Detect which cell encompasses the target text, then output its [x, y] center coordinate. 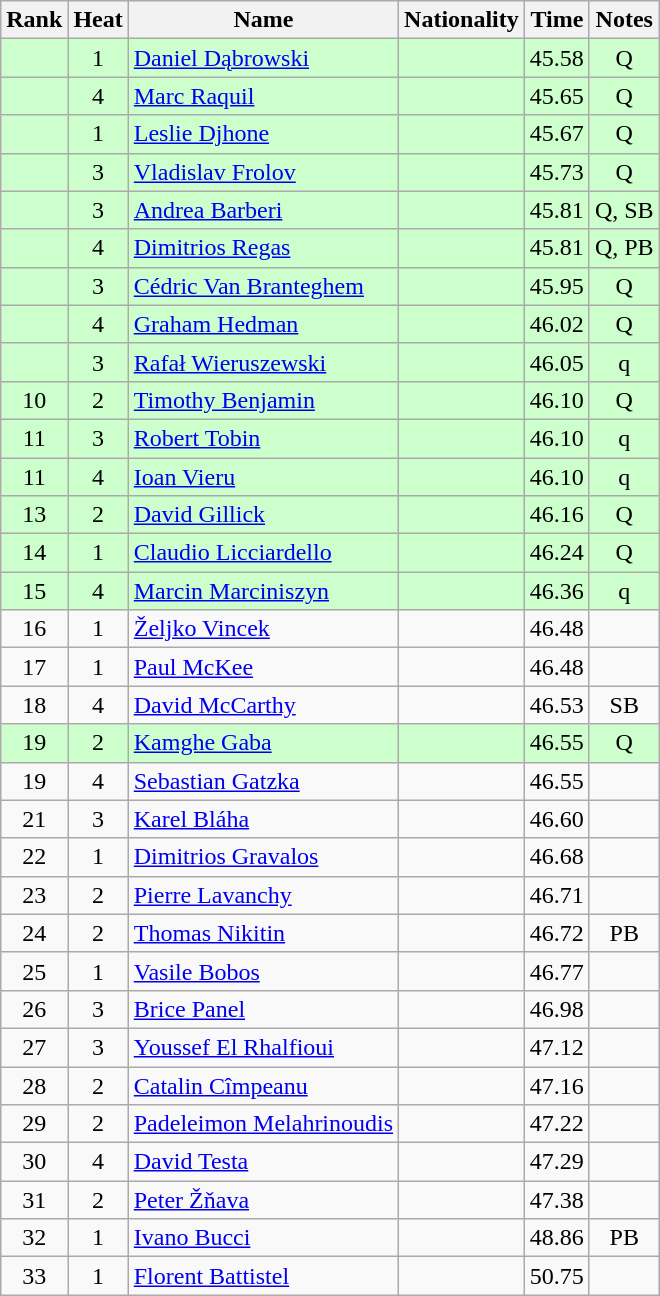
Name [263, 20]
18 [34, 705]
Padeleimon Melahrinoudis [263, 1124]
46.71 [556, 895]
47.38 [556, 1200]
Vasile Bobos [263, 971]
31 [34, 1200]
Rank [34, 20]
15 [34, 591]
47.29 [556, 1162]
50.75 [556, 1276]
29 [34, 1124]
Time [556, 20]
46.68 [556, 857]
SB [624, 705]
Catalin Cîmpeanu [263, 1085]
Nationality [462, 20]
45.73 [556, 172]
Youssef El Rhalfioui [263, 1047]
Timothy Benjamin [263, 400]
Leslie Djhone [263, 134]
23 [34, 895]
Claudio Licciardello [263, 553]
22 [34, 857]
Ivano Bucci [263, 1238]
Dimitrios Regas [263, 248]
32 [34, 1238]
Rafał Wieruszewski [263, 362]
Karel Bláha [263, 819]
David Gillick [263, 515]
46.72 [556, 933]
Cédric Van Branteghem [263, 286]
Heat [98, 20]
Marcin Marciniszyn [263, 591]
46.16 [556, 515]
45.67 [556, 134]
Marc Raquil [263, 96]
Sebastian Gatzka [263, 781]
46.60 [556, 819]
46.02 [556, 324]
Andrea Barberi [263, 210]
25 [34, 971]
28 [34, 1085]
Pierre Lavanchy [263, 895]
48.86 [556, 1238]
30 [34, 1162]
46.77 [556, 971]
Notes [624, 20]
Ioan Vieru [263, 477]
26 [34, 1009]
10 [34, 400]
Florent Battistel [263, 1276]
Kamghe Gaba [263, 743]
Peter Žňava [263, 1200]
45.58 [556, 58]
45.95 [556, 286]
47.22 [556, 1124]
13 [34, 515]
45.65 [556, 96]
27 [34, 1047]
46.24 [556, 553]
Daniel Dąbrowski [263, 58]
17 [34, 667]
46.53 [556, 705]
46.36 [556, 591]
33 [34, 1276]
47.12 [556, 1047]
21 [34, 819]
16 [34, 629]
Robert Tobin [263, 438]
Thomas Nikitin [263, 933]
Vladislav Frolov [263, 172]
Dimitrios Gravalos [263, 857]
Q, PB [624, 248]
24 [34, 933]
Paul McKee [263, 667]
14 [34, 553]
Graham Hedman [263, 324]
David McCarthy [263, 705]
Željko Vincek [263, 629]
46.05 [556, 362]
46.98 [556, 1009]
David Testa [263, 1162]
Brice Panel [263, 1009]
Q, SB [624, 210]
47.16 [556, 1085]
